Search for the cell housing the specified text and yield its [X, Y] center coordinate. 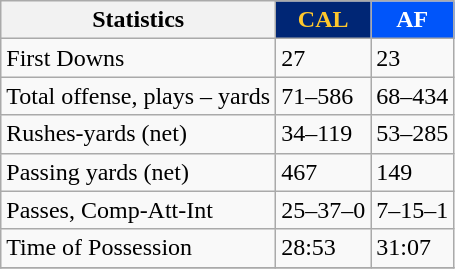
Rushes-yards (net) [138, 134]
Passes, Comp-Att-Int [138, 210]
53–285 [412, 134]
Passing yards (net) [138, 172]
149 [412, 172]
23 [412, 58]
CAL [324, 20]
28:53 [324, 248]
31:07 [412, 248]
68–434 [412, 96]
27 [324, 58]
7–15–1 [412, 210]
Statistics [138, 20]
467 [324, 172]
First Downs [138, 58]
Total offense, plays – yards [138, 96]
Time of Possession [138, 248]
34–119 [324, 134]
25–37–0 [324, 210]
AF [412, 20]
71–586 [324, 96]
